Identify which cell holds the provided text, then report its (X, Y) central coordinate. 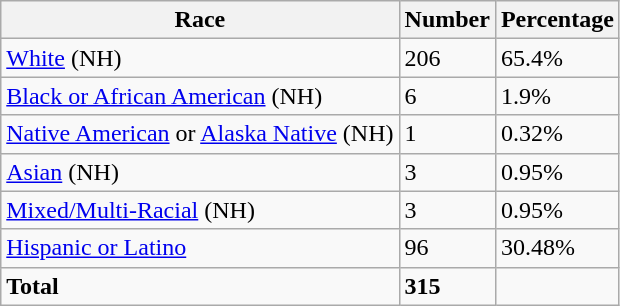
Number (447, 20)
1 (447, 134)
Total (200, 286)
Mixed/Multi-Racial (NH) (200, 210)
96 (447, 248)
White (NH) (200, 58)
1.9% (557, 96)
Percentage (557, 20)
206 (447, 58)
6 (447, 96)
30.48% (557, 248)
Native American or Alaska Native (NH) (200, 134)
Hispanic or Latino (200, 248)
Asian (NH) (200, 172)
Black or African American (NH) (200, 96)
315 (447, 286)
0.32% (557, 134)
Race (200, 20)
65.4% (557, 58)
